Identify which cell holds the provided text, then report its [x, y] central coordinate. 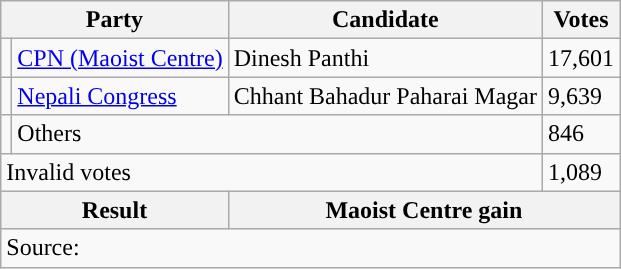
9,639 [580, 96]
Votes [580, 20]
Nepali Congress [120, 96]
Source: [310, 248]
Invalid votes [272, 172]
Dinesh Panthi [385, 58]
Candidate [385, 20]
Chhant Bahadur Paharai Magar [385, 96]
1,089 [580, 172]
Maoist Centre gain [424, 210]
17,601 [580, 58]
846 [580, 134]
Result [114, 210]
Party [114, 20]
CPN (Maoist Centre) [120, 58]
Others [278, 134]
